Return the [x, y] coordinate for the center point of the cell that contains the specified text.  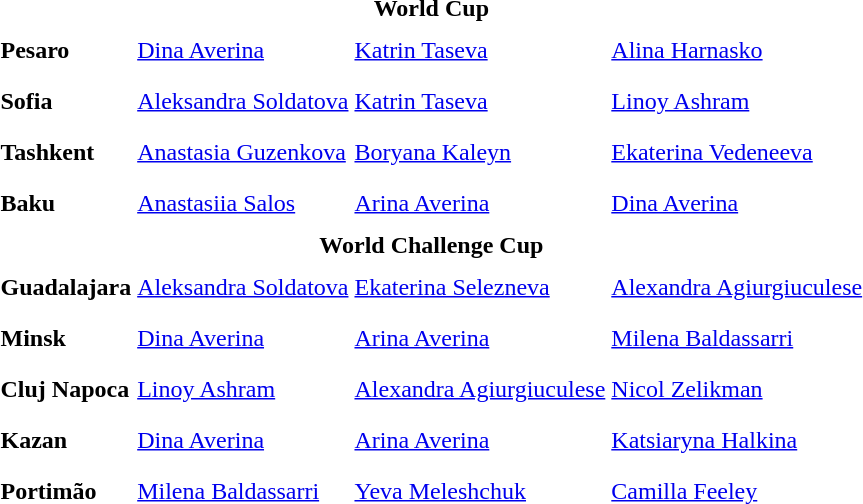
Linoy Ashram [243, 389]
Ekaterina Selezneva [480, 287]
Anastasiia Salos [243, 203]
Boryana Kaleyn [480, 152]
Anastasia Guzenkova [243, 152]
Alexandra Agiurgiuculese [480, 389]
